Scan for the cell matching the given text and deliver its (X, Y) coordinate at center. 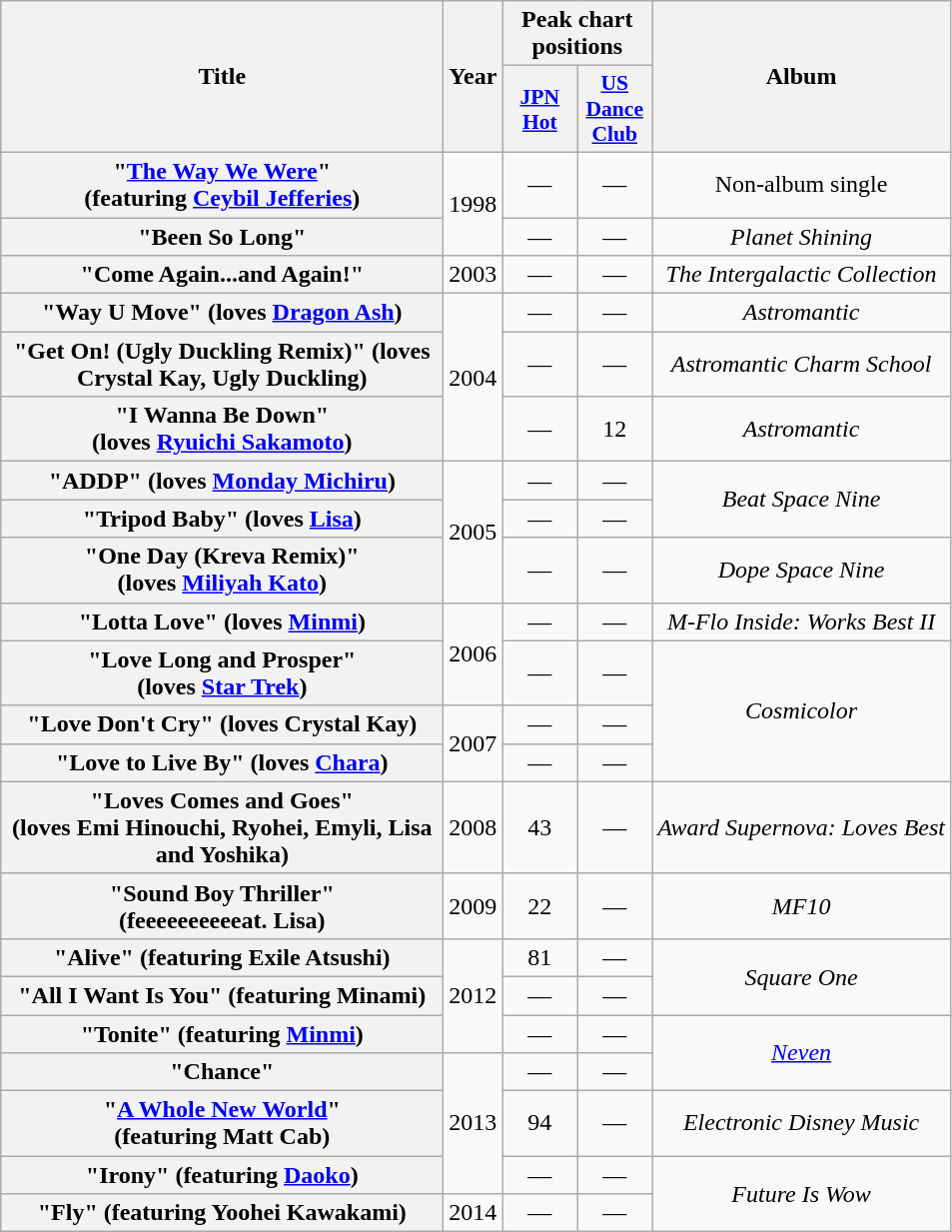
Beat Space Nine (801, 500)
Award Supernova: Loves Best (801, 827)
JPN Hot (539, 110)
2003 (474, 275)
"Way U Move" (loves Dragon Ash) (222, 313)
"Been So Long" (222, 237)
Neven (801, 1053)
12 (615, 430)
"Love Don't Cry" (loves Crystal Kay) (222, 724)
"One Day (Kreva Remix)" (loves Miliyah Kato) (222, 570)
22 (539, 905)
Astromantic Charm School (801, 364)
2006 (474, 653)
2004 (474, 378)
2007 (474, 743)
"The Way We Were" (featuring Ceybil Jefferies) (222, 184)
"Sound Boy Thriller" (feeeeeeeeeeat. Lisa) (222, 905)
MF10 (801, 905)
"Chance" (222, 1072)
2005 (474, 532)
81 (539, 957)
Title (222, 77)
"ADDP" (loves Monday Michiru) (222, 481)
"Love to Live By" (loves Chara) (222, 762)
Peak chart positions (577, 34)
"Fly" (featuring Yoohei Kawakami) (222, 1213)
Future Is Wow (801, 1194)
The Intergalactic Collection (801, 275)
"Irony" (featuring Daoko) (222, 1175)
"Lotta Love" (loves Minmi) (222, 621)
Album (801, 77)
Year (474, 77)
2014 (474, 1213)
"Come Again...and Again!" (222, 275)
1998 (474, 204)
Electronic Disney Music (801, 1123)
2013 (474, 1123)
"Tripod Baby" (loves Lisa) (222, 519)
"A Whole New World" (featuring Matt Cab) (222, 1123)
Square One (801, 976)
Non-album single (801, 184)
Planet Shining (801, 237)
US Dance Club (615, 110)
M-Flo Inside: Works Best II (801, 621)
94 (539, 1123)
"Love Long and Prosper" (loves Star Trek) (222, 673)
"Get On! (Ugly Duckling Remix)" (loves Crystal Kay, Ugly Duckling) (222, 364)
Cosmicolor (801, 711)
2009 (474, 905)
"Tonite" (featuring Minmi) (222, 1034)
"Loves Comes and Goes" (loves Emi Hinouchi, Ryohei, Emyli, Lisa and Yoshika) (222, 827)
2008 (474, 827)
Dope Space Nine (801, 570)
43 (539, 827)
"All I Want Is You" (featuring Minami) (222, 995)
"Alive" (featuring Exile Atsushi) (222, 957)
2012 (474, 995)
"I Wanna Be Down"(loves Ryuichi Sakamoto) (222, 430)
